Identify which cell holds the provided text, then report its (x, y) central coordinate. 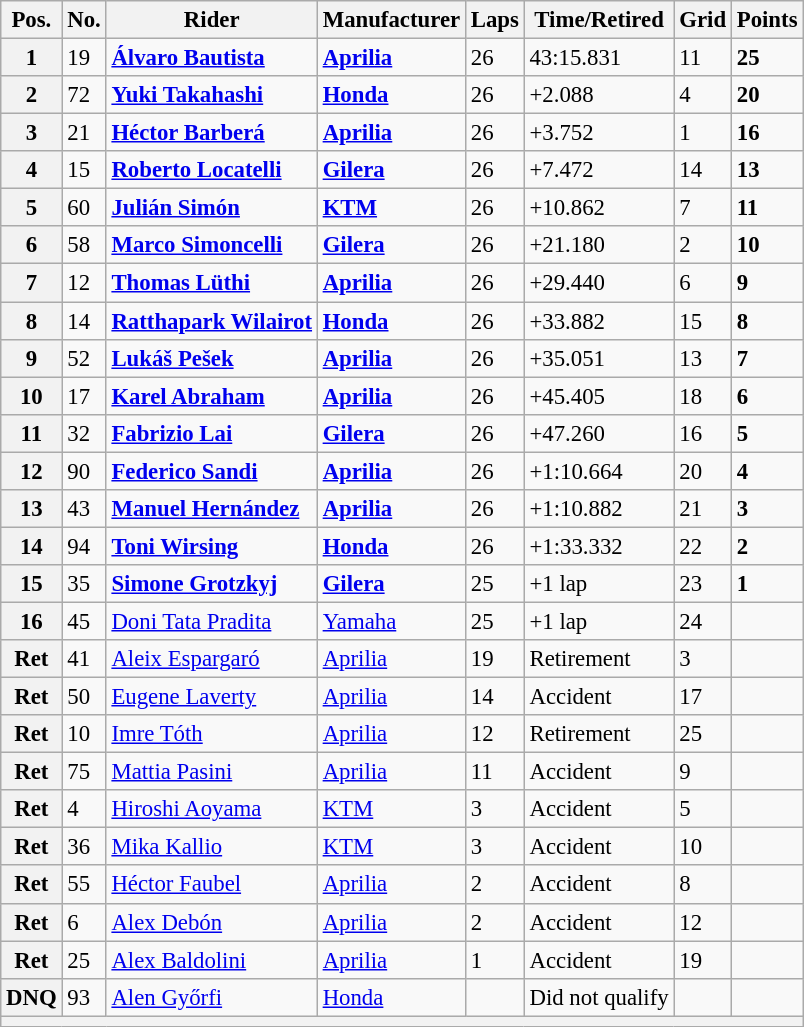
+45.405 (599, 396)
Mattia Pasini (212, 772)
50 (84, 697)
18 (702, 396)
+47.260 (599, 433)
Thomas Lüthi (212, 283)
Héctor Barberá (212, 133)
+1:10.882 (599, 509)
Doni Tata Pradita (212, 621)
60 (84, 208)
24 (702, 621)
58 (84, 245)
Yamaha (391, 621)
Hiroshi Aoyama (212, 809)
Rider (212, 20)
Grid (702, 20)
Simone Grotzkyj (212, 584)
Pos. (32, 20)
Imre Tóth (212, 734)
43:15.831 (599, 58)
DNQ (32, 997)
+1:33.332 (599, 546)
32 (84, 433)
41 (84, 659)
Lukáš Pešek (212, 358)
Alex Debón (212, 922)
Aleix Espargaró (212, 659)
+3.752 (599, 133)
+33.882 (599, 321)
75 (84, 772)
Points (766, 20)
+7.472 (599, 170)
+10.862 (599, 208)
+35.051 (599, 358)
94 (84, 546)
23 (702, 584)
+29.440 (599, 283)
Yuki Takahashi (212, 95)
Roberto Locatelli (212, 170)
Laps (494, 20)
No. (84, 20)
Manufacturer (391, 20)
52 (84, 358)
Manuel Hernández (212, 509)
Eugene Laverty (212, 697)
35 (84, 584)
55 (84, 885)
+1:10.664 (599, 471)
45 (84, 621)
Alex Baldolini (212, 960)
93 (84, 997)
Marco Simoncelli (212, 245)
Toni Wirsing (212, 546)
Ratthapark Wilairot (212, 321)
22 (702, 546)
36 (84, 847)
Karel Abraham (212, 396)
Mika Kallio (212, 847)
Federico Sandi (212, 471)
Did not qualify (599, 997)
Álvaro Bautista (212, 58)
43 (84, 509)
+2.088 (599, 95)
Julián Simón (212, 208)
Héctor Faubel (212, 885)
72 (84, 95)
+21.180 (599, 245)
Alen Győrfi (212, 997)
Fabrizio Lai (212, 433)
90 (84, 471)
Time/Retired (599, 20)
